Pinpoint the cell where the given text exists, returning its [X, Y] midpoint coordinate. 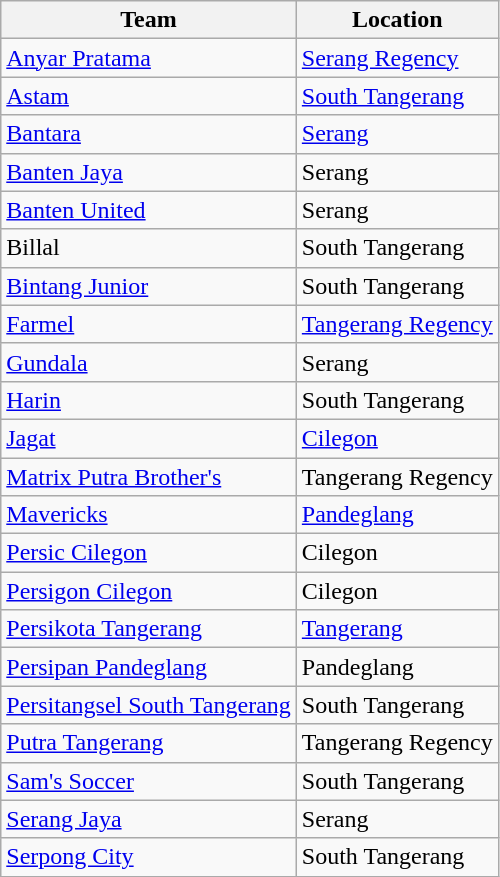
Banten Jaya [149, 172]
Sam's Soccer [149, 781]
Harin [149, 400]
Persitangsel South Tangerang [149, 705]
Persikota Tangerang [149, 629]
Serpong City [149, 857]
Gundala [149, 362]
Location [397, 20]
Mavericks [149, 515]
Matrix Putra Brother's [149, 477]
Astam [149, 96]
Serang Jaya [149, 819]
Persic Cilegon [149, 553]
Bintang Junior [149, 286]
Team [149, 20]
Anyar Pratama [149, 58]
Farmel [149, 324]
Persipan Pandeglang [149, 667]
Serang Regency [397, 58]
Billal [149, 248]
Persigon Cilegon [149, 591]
Jagat [149, 438]
Banten United [149, 210]
Putra Tangerang [149, 743]
Bantara [149, 134]
Tangerang [397, 629]
